Detect which cell encompasses the target text, then output its (x, y) center coordinate. 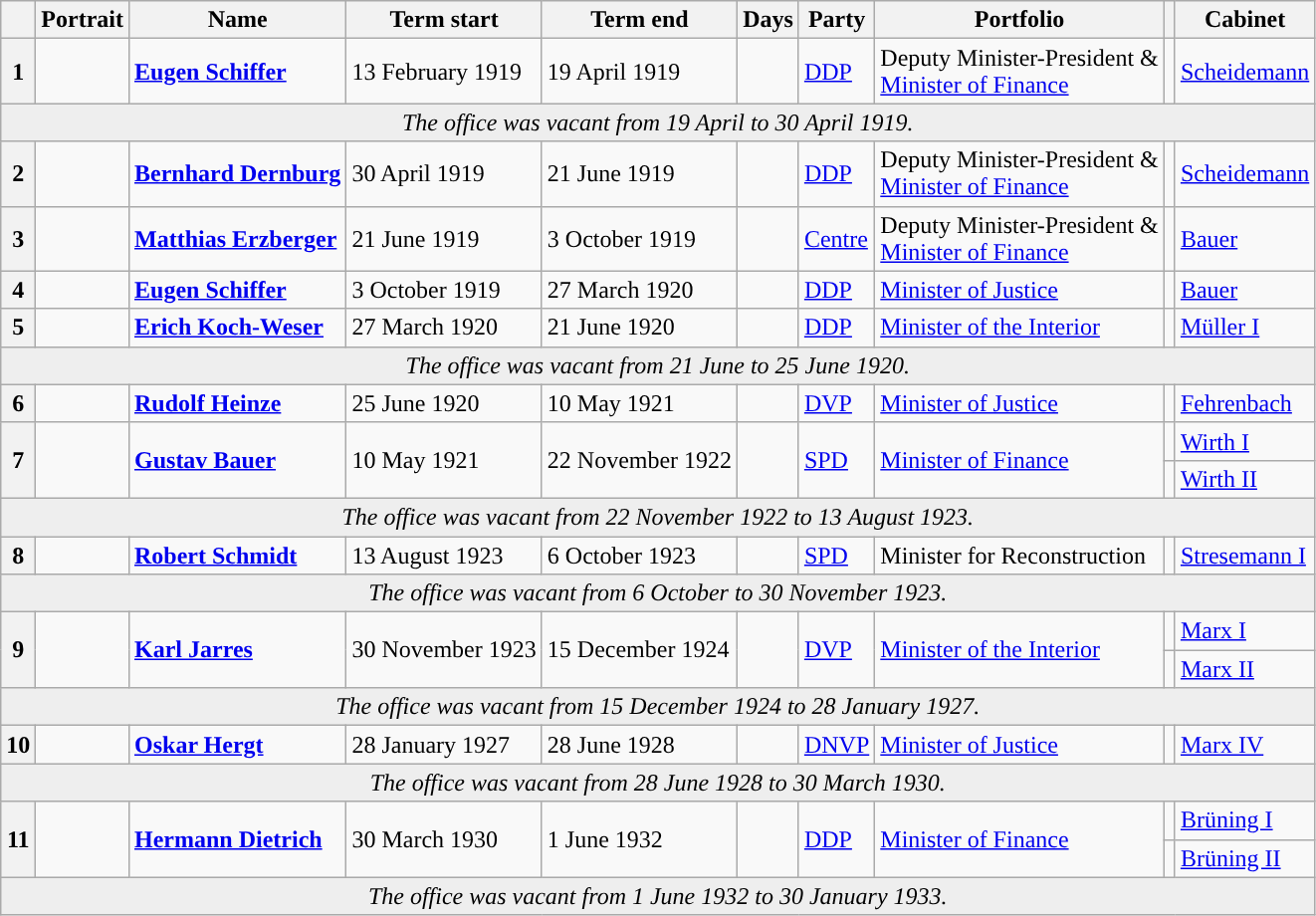
1 June 1932 (639, 839)
DNVP (836, 745)
Karl Jarres (237, 650)
Minister for Reconstruction (1019, 555)
8 (18, 555)
6 (18, 403)
Stresemann I (1244, 555)
Wirth II (1244, 479)
19 April 1919 (639, 72)
Centre (836, 239)
Oskar Hergt (237, 745)
13 February 1919 (444, 72)
Cabinet (1244, 20)
Müller I (1244, 328)
Brüning I (1244, 820)
13 August 1923 (444, 555)
28 January 1927 (444, 745)
5 (18, 328)
30 April 1919 (444, 173)
6 October 1923 (639, 555)
Party (836, 20)
Robert Schmidt (237, 555)
7 (18, 460)
Matthias Erzberger (237, 239)
Term end (639, 20)
30 March 1930 (444, 839)
Days (768, 20)
The office was vacant from 28 June 1928 to 30 March 1930. (658, 783)
15 December 1924 (639, 650)
21 June 1920 (639, 328)
Hermann Dietrich (237, 839)
The office was vacant from 21 June to 25 June 1920. (658, 365)
28 June 1928 (639, 745)
2 (18, 173)
4 (18, 290)
Portrait (83, 20)
Portfolio (1019, 20)
Rudolf Heinze (237, 403)
Gustav Bauer (237, 460)
Bernhard Dernburg (237, 173)
The office was vacant from 15 December 1924 to 28 January 1927. (658, 707)
30 November 1923 (444, 650)
Marx I (1244, 631)
3 (18, 239)
Marx IV (1244, 745)
Brüning II (1244, 858)
The office was vacant from 19 April to 30 April 1919. (658, 122)
10 (18, 745)
Term start (444, 20)
The office was vacant from 6 October to 30 November 1923. (658, 593)
Name (237, 20)
1 (18, 72)
Marx II (1244, 669)
The office was vacant from 1 June 1932 to 30 January 1933. (658, 896)
11 (18, 839)
The office was vacant from 22 November 1922 to 13 August 1923. (658, 517)
22 November 1922 (639, 460)
Fehrenbach (1244, 403)
Wirth I (1244, 441)
25 June 1920 (444, 403)
9 (18, 650)
Erich Koch-Weser (237, 328)
